For the text-containing cell, return its midpoint in [x, y] coordinate format. 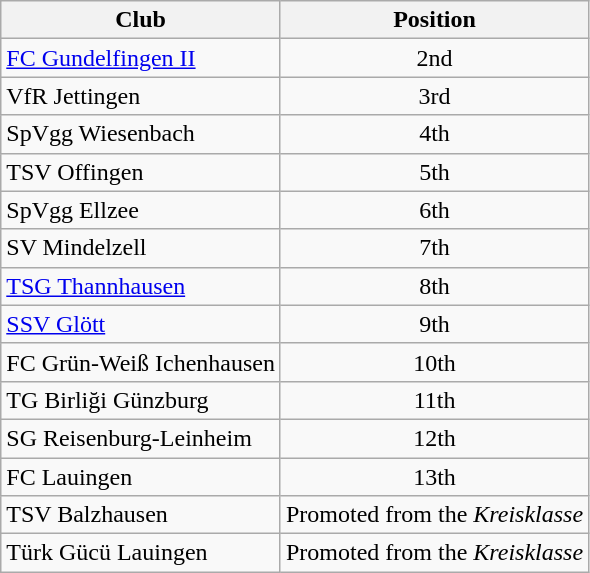
Position [434, 20]
4th [434, 134]
SpVgg Wiesenbach [141, 134]
13th [434, 477]
12th [434, 438]
2nd [434, 58]
FC Grün-Weiß Ichenhausen [141, 362]
FC Lauingen [141, 477]
SpVgg Ellzee [141, 210]
Club [141, 20]
3rd [434, 96]
VfR Jettingen [141, 96]
FC Gundelfingen II [141, 58]
TSG Thannhausen [141, 286]
TSV Offingen [141, 172]
8th [434, 286]
SV Mindelzell [141, 248]
TG Birliği Günzburg [141, 400]
10th [434, 362]
6th [434, 210]
5th [434, 172]
Türk Gücü Lauingen [141, 553]
SG Reisenburg-Leinheim [141, 438]
11th [434, 400]
TSV Balzhausen [141, 515]
7th [434, 248]
9th [434, 324]
SSV Glött [141, 324]
